Provide the (X, Y) coordinate of the cell's center where the given text is located.  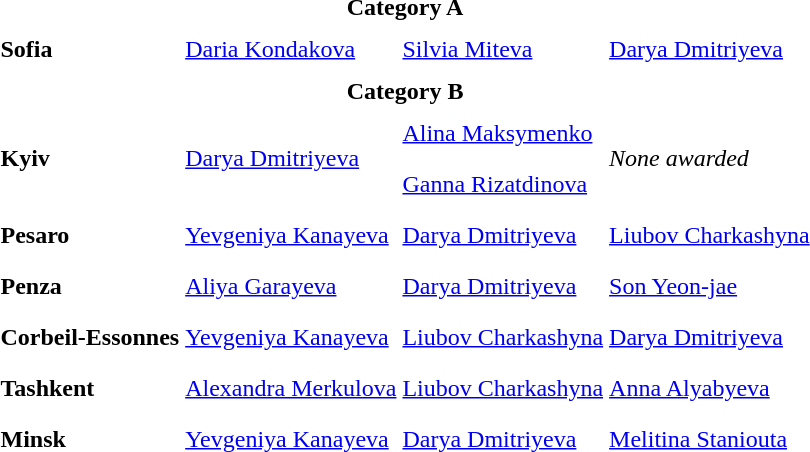
Alexandra Merkulova (291, 388)
Silvia Miteva (503, 49)
Aliya Garayeva (291, 286)
Daria Kondakova (291, 49)
Alina Maksymenko (503, 133)
Ganna Rizatdinova (503, 184)
